Capture the cell that displays the provided text and extract its (X, Y) central coordinate. 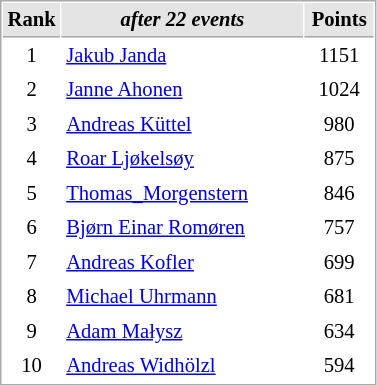
10 (32, 366)
1151 (340, 56)
1024 (340, 90)
757 (340, 228)
875 (340, 158)
Andreas Küttel (183, 124)
3 (32, 124)
2 (32, 90)
Adam Małysz (183, 332)
5 (32, 194)
Roar Ljøkelsøy (183, 158)
846 (340, 194)
after 22 events (183, 20)
1 (32, 56)
Andreas Widhölzl (183, 366)
699 (340, 262)
594 (340, 366)
4 (32, 158)
980 (340, 124)
Points (340, 20)
6 (32, 228)
681 (340, 296)
634 (340, 332)
Michael Uhrmann (183, 296)
9 (32, 332)
Rank (32, 20)
Andreas Kofler (183, 262)
Jakub Janda (183, 56)
8 (32, 296)
Thomas_Morgenstern (183, 194)
Janne Ahonen (183, 90)
7 (32, 262)
Bjørn Einar Romøren (183, 228)
